Determine the [x, y] coordinate at the center of the cell enclosing the given text.  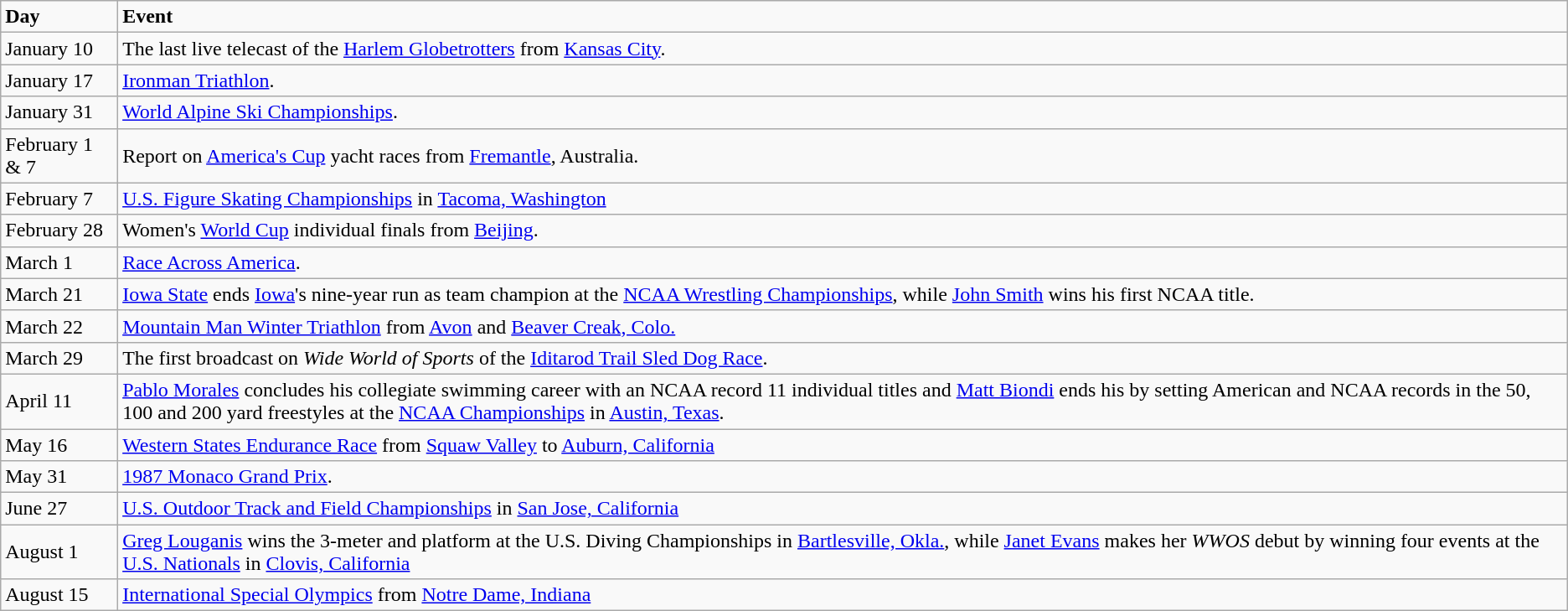
The last live telecast of the Harlem Globetrotters from Kansas City. [843, 49]
Western States Endurance Race from Squaw Valley to Auburn, California [843, 445]
World Alpine Ski Championships. [843, 112]
Iowa State ends Iowa's nine-year run as team champion at the NCAA Wrestling Championships, while John Smith wins his first NCAA title. [843, 294]
August 15 [59, 595]
May 31 [59, 477]
The first broadcast on Wide World of Sports of the Iditarod Trail Sled Dog Race. [843, 358]
Report on America's Cup yacht races from Fremantle, Australia. [843, 156]
International Special Olympics from Notre Dame, Indiana [843, 595]
June 27 [59, 509]
U.S. Figure Skating Championships in Tacoma, Washington [843, 199]
U.S. Outdoor Track and Field Championships in San Jose, California [843, 509]
Day [59, 17]
Women's World Cup individual finals from Beijing. [843, 230]
March 29 [59, 358]
May 16 [59, 445]
Mountain Man Winter Triathlon from Avon and Beaver Creak, Colo. [843, 326]
February 1 & 7 [59, 156]
Ironman Triathlon. [843, 80]
August 1 [59, 551]
April 11 [59, 401]
January 10 [59, 49]
Event [843, 17]
March 22 [59, 326]
March 1 [59, 262]
January 17 [59, 80]
January 31 [59, 112]
Race Across America. [843, 262]
1987 Monaco Grand Prix. [843, 477]
February 28 [59, 230]
February 7 [59, 199]
March 21 [59, 294]
